Detect which cell encompasses the target text, then output its (x, y) center coordinate. 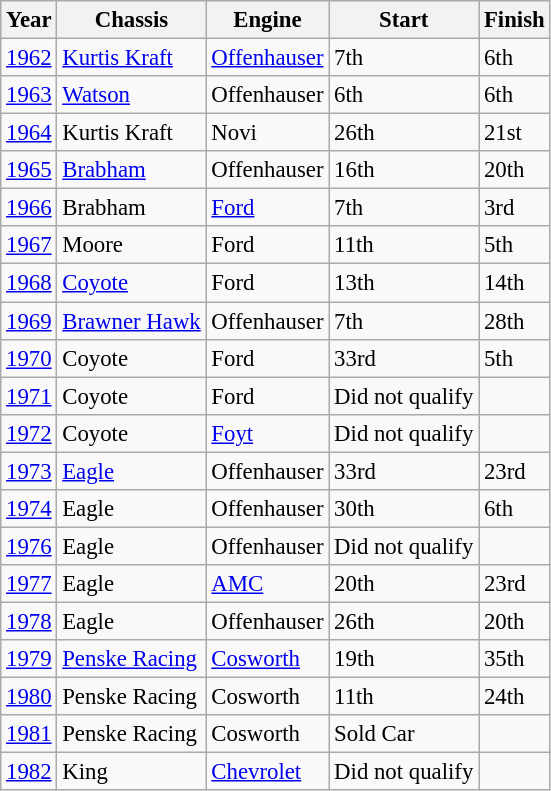
1980 (29, 697)
1979 (29, 659)
Watson (132, 95)
13th (404, 283)
1972 (29, 433)
28th (514, 321)
1981 (29, 734)
16th (404, 170)
Engine (268, 20)
1971 (29, 396)
1968 (29, 283)
30th (404, 509)
Moore (132, 245)
Start (404, 20)
Sold Car (404, 734)
King (132, 772)
Finish (514, 20)
1973 (29, 471)
1977 (29, 584)
Year (29, 20)
35th (514, 659)
Chassis (132, 20)
24th (514, 697)
1966 (29, 208)
Foyt (268, 433)
Novi (268, 133)
1962 (29, 58)
1982 (29, 772)
19th (404, 659)
Brawner Hawk (132, 321)
1974 (29, 509)
3rd (514, 208)
Chevrolet (268, 772)
1970 (29, 358)
1964 (29, 133)
AMC (268, 584)
1963 (29, 95)
1978 (29, 621)
21st (514, 133)
1969 (29, 321)
14th (514, 283)
1976 (29, 546)
1965 (29, 170)
1967 (29, 245)
